Provide the (x, y) coordinate of the cell's center where the given text is located.  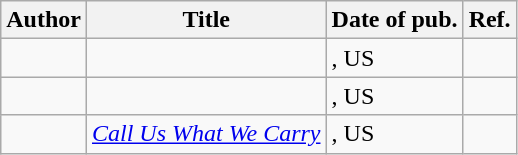
Date of pub. (394, 20)
Ref. (490, 20)
Author (44, 20)
Title (206, 20)
Call Us What We Carry (206, 134)
